Output the [x, y] coordinate of the center of the cell containing the given text.  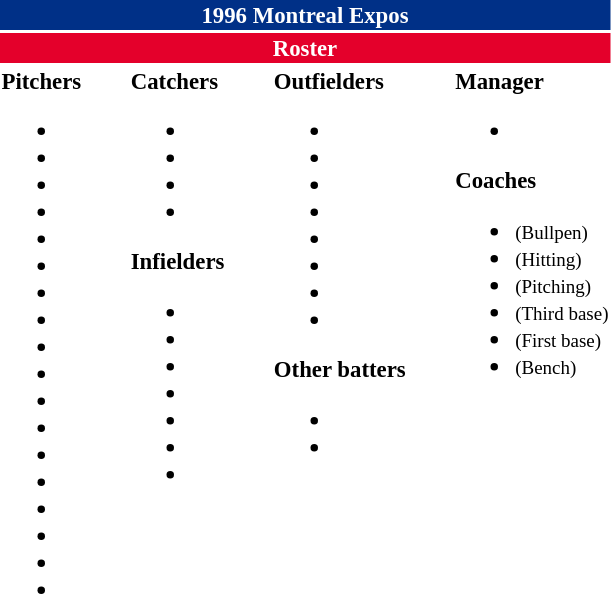
Roster [305, 48]
1996 Montreal Expos [305, 15]
